From the cell containing the given text, extract its center point as (x, y) coordinate. 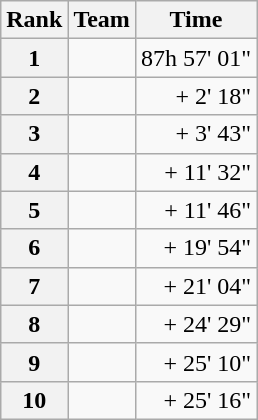
+ 25' 10" (196, 362)
6 (34, 248)
+ 19' 54" (196, 248)
1 (34, 58)
7 (34, 286)
+ 11' 46" (196, 210)
3 (34, 134)
+ 21' 04" (196, 286)
Rank (34, 20)
8 (34, 324)
+ 25' 16" (196, 400)
Time (196, 20)
+ 2' 18" (196, 96)
+ 11' 32" (196, 172)
87h 57' 01" (196, 58)
10 (34, 400)
9 (34, 362)
Team (102, 20)
+ 3' 43" (196, 134)
+ 24' 29" (196, 324)
4 (34, 172)
2 (34, 96)
5 (34, 210)
